Detect which cell encompasses the target text, then output its [x, y] center coordinate. 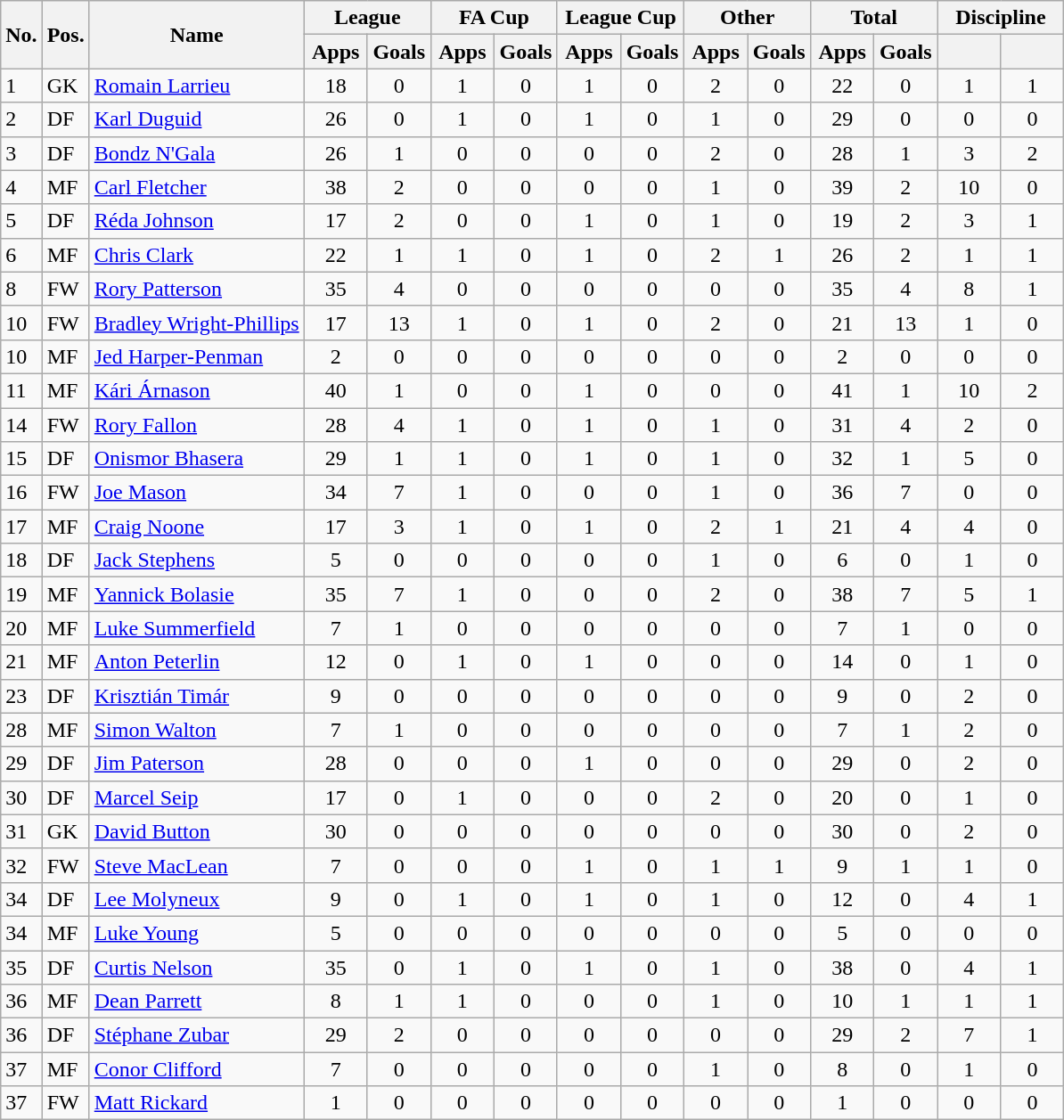
Chris Clark [196, 255]
Curtis Nelson [196, 967]
Matt Rickard [196, 1103]
Stéphane Zubar [196, 1035]
11 [21, 390]
Karl Duguid [196, 119]
Pos. [66, 35]
Steve MacLean [196, 865]
League [367, 18]
Bradley Wright-Phillips [196, 323]
Lee Molyneux [196, 899]
Anton Peterlin [196, 662]
Kári Árnason [196, 390]
Bondz N'Gala [196, 153]
Yannick Bolasie [196, 594]
15 [21, 459]
41 [843, 390]
David Button [196, 831]
Craig Noone [196, 527]
Luke Young [196, 933]
Onismor Bhasera [196, 459]
Jack Stephens [196, 560]
39 [843, 187]
Other [748, 18]
16 [21, 493]
Rory Patterson [196, 289]
Joe Mason [196, 493]
Jed Harper-Penman [196, 356]
40 [335, 390]
Rory Fallon [196, 425]
Luke Summerfield [196, 628]
Réda Johnson [196, 221]
Romain Larrieu [196, 86]
Conor Clifford [196, 1069]
Jim Paterson [196, 764]
Dean Parrett [196, 1001]
Marcel Seip [196, 797]
League Cup [620, 18]
Krisztián Timár [196, 696]
Simon Walton [196, 730]
FA Cup [494, 18]
No. [21, 35]
23 [21, 696]
Carl Fletcher [196, 187]
Total [874, 18]
Name [196, 35]
Discipline [1001, 18]
